From the cell containing the given text, extract its center point as [X, Y] coordinate. 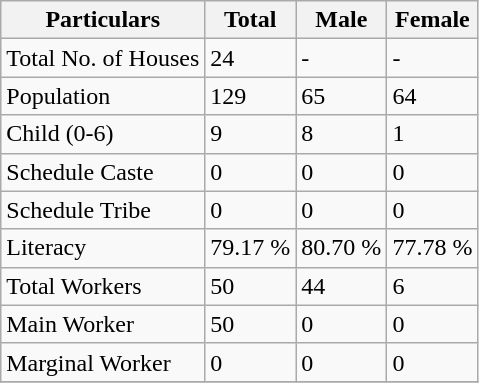
Main Worker [103, 324]
65 [342, 96]
Particulars [103, 20]
Schedule Tribe [103, 210]
129 [250, 96]
9 [250, 134]
80.70 % [342, 248]
Schedule Caste [103, 172]
1 [432, 134]
64 [432, 96]
Female [432, 20]
Population [103, 96]
Male [342, 20]
8 [342, 134]
Total [250, 20]
79.17 % [250, 248]
Literacy [103, 248]
Total No. of Houses [103, 58]
Child (0-6) [103, 134]
6 [432, 286]
Marginal Worker [103, 362]
Total Workers [103, 286]
44 [342, 286]
24 [250, 58]
77.78 % [432, 248]
